Return (X, Y) of the center of cell containing provided text 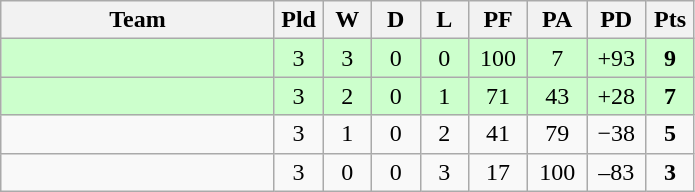
+28 (616, 96)
41 (498, 134)
–83 (616, 172)
9 (670, 58)
W (348, 20)
PA (558, 20)
17 (498, 172)
+93 (616, 58)
71 (498, 96)
PF (498, 20)
D (396, 20)
−38 (616, 134)
Team (138, 20)
Pts (670, 20)
79 (558, 134)
43 (558, 96)
PD (616, 20)
5 (670, 134)
L (444, 20)
Pld (298, 20)
